Return the [X, Y] coordinate for the center point of the cell that contains the specified text.  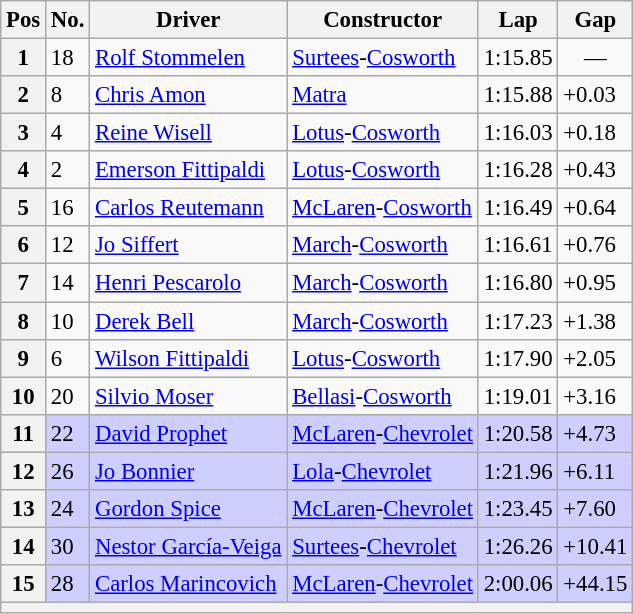
No. [68, 20]
Constructor [383, 20]
26 [68, 471]
Surtees-Chevrolet [383, 546]
+2.05 [596, 358]
24 [68, 509]
11 [24, 433]
1:23.45 [518, 509]
+1.38 [596, 321]
+0.64 [596, 208]
Carlos Reutemann [188, 208]
Jo Siffert [188, 245]
+0.18 [596, 133]
1:15.85 [518, 58]
+44.15 [596, 584]
Derek Bell [188, 321]
7 [24, 283]
1 [24, 58]
+4.73 [596, 433]
1:15.88 [518, 95]
David Prophet [188, 433]
Gap [596, 20]
+6.11 [596, 471]
Silvio Moser [188, 396]
28 [68, 584]
1:20.58 [518, 433]
+0.03 [596, 95]
Lap [518, 20]
+0.43 [596, 170]
Rolf Stommelen [188, 58]
2:00.06 [518, 584]
1:19.01 [518, 396]
1:16.03 [518, 133]
13 [24, 509]
5 [24, 208]
1:16.28 [518, 170]
+3.16 [596, 396]
22 [68, 433]
3 [24, 133]
Lola-Chevrolet [383, 471]
Wilson Fittipaldi [188, 358]
+10.41 [596, 546]
+7.60 [596, 509]
— [596, 58]
15 [24, 584]
1:16.61 [518, 245]
1:16.80 [518, 283]
Henri Pescarolo [188, 283]
Bellasi-Cosworth [383, 396]
Driver [188, 20]
McLaren-Cosworth [383, 208]
Gordon Spice [188, 509]
+0.76 [596, 245]
+0.95 [596, 283]
Surtees-Cosworth [383, 58]
Matra [383, 95]
1:17.90 [518, 358]
1:17.23 [518, 321]
16 [68, 208]
Jo Bonnier [188, 471]
Reine Wisell [188, 133]
18 [68, 58]
Carlos Marincovich [188, 584]
Chris Amon [188, 95]
1:21.96 [518, 471]
Nestor García-Veiga [188, 546]
1:16.49 [518, 208]
Pos [24, 20]
30 [68, 546]
9 [24, 358]
1:26.26 [518, 546]
20 [68, 396]
Emerson Fittipaldi [188, 170]
